Scan for the cell matching the given text and deliver its (x, y) coordinate at center. 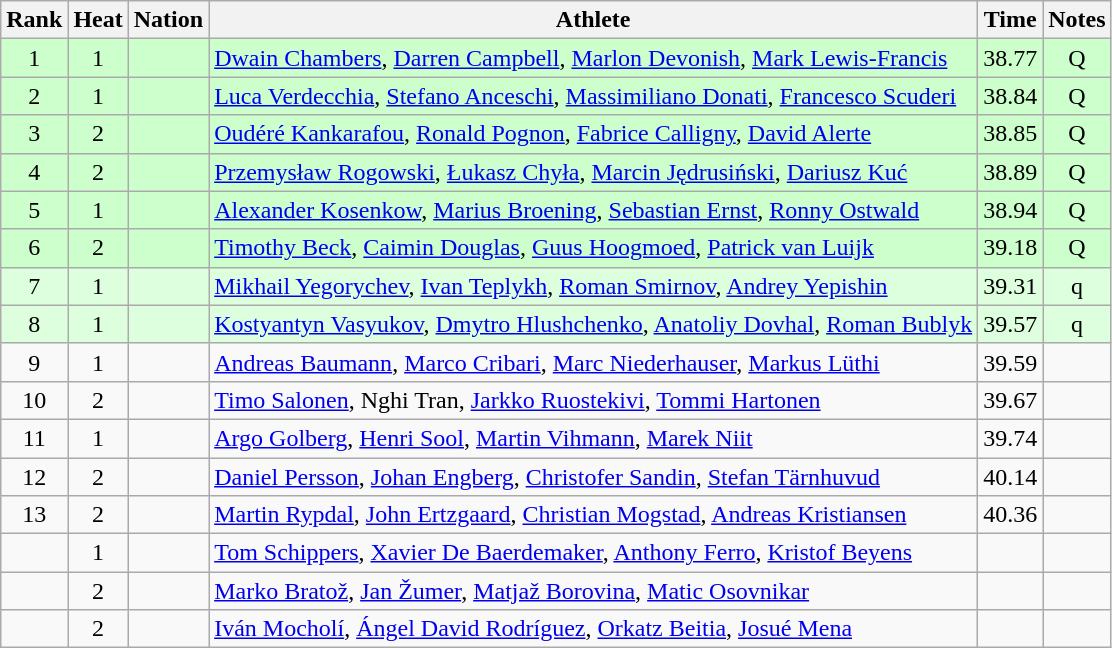
Heat (98, 20)
4 (34, 172)
Marko Bratož, Jan Žumer, Matjaž Borovina, Matic Osovnikar (594, 591)
12 (34, 477)
39.74 (1010, 438)
7 (34, 286)
Athlete (594, 20)
Martin Rypdal, John Ertzgaard, Christian Mogstad, Andreas Kristiansen (594, 515)
Przemysław Rogowski, Łukasz Chyła, Marcin Jędrusiński, Dariusz Kuć (594, 172)
13 (34, 515)
38.77 (1010, 58)
Daniel Persson, Johan Engberg, Christofer Sandin, Stefan Tärnhuvud (594, 477)
Kostyantyn Vasyukov, Dmytro Hlushchenko, Anatoliy Dovhal, Roman Bublyk (594, 324)
39.18 (1010, 248)
40.14 (1010, 477)
39.31 (1010, 286)
6 (34, 248)
Tom Schippers, Xavier De Baerdemaker, Anthony Ferro, Kristof Beyens (594, 553)
38.89 (1010, 172)
11 (34, 438)
39.57 (1010, 324)
Mikhail Yegorychev, Ivan Teplykh, Roman Smirnov, Andrey Yepishin (594, 286)
Timo Salonen, Nghi Tran, Jarkko Ruostekivi, Tommi Hartonen (594, 400)
39.67 (1010, 400)
9 (34, 362)
Oudéré Kankarafou, Ronald Pognon, Fabrice Calligny, David Alerte (594, 134)
Luca Verdecchia, Stefano Anceschi, Massimiliano Donati, Francesco Scuderi (594, 96)
38.84 (1010, 96)
Rank (34, 20)
5 (34, 210)
38.94 (1010, 210)
Nation (168, 20)
3 (34, 134)
Dwain Chambers, Darren Campbell, Marlon Devonish, Mark Lewis-Francis (594, 58)
Time (1010, 20)
8 (34, 324)
Andreas Baumann, Marco Cribari, Marc Niederhauser, Markus Lüthi (594, 362)
Iván Mocholí, Ángel David Rodríguez, Orkatz Beitia, Josué Mena (594, 629)
Argo Golberg, Henri Sool, Martin Vihmann, Marek Niit (594, 438)
Timothy Beck, Caimin Douglas, Guus Hoogmoed, Patrick van Luijk (594, 248)
38.85 (1010, 134)
39.59 (1010, 362)
40.36 (1010, 515)
10 (34, 400)
Notes (1077, 20)
Alexander Kosenkow, Marius Broening, Sebastian Ernst, Ronny Ostwald (594, 210)
